For the text-containing cell, return its midpoint in (x, y) coordinate format. 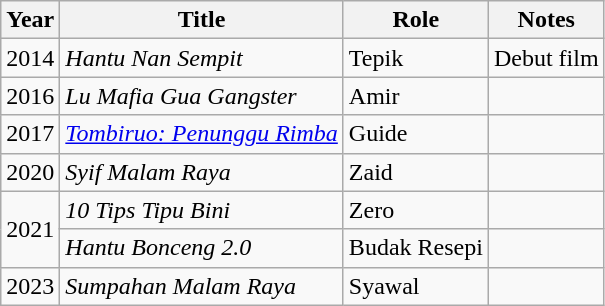
Hantu Bonceng 2.0 (202, 248)
Role (416, 20)
Zero (416, 210)
Lu Mafia Gua Gangster (202, 96)
Tepik (416, 58)
2023 (30, 286)
Title (202, 20)
Syif Malam Raya (202, 172)
2021 (30, 229)
10 Tips Tipu Bini (202, 210)
2016 (30, 96)
Amir (416, 96)
Syawal (416, 286)
Year (30, 20)
Budak Resepi (416, 248)
Notes (546, 20)
2017 (30, 134)
Tombiruo: Penunggu Rimba (202, 134)
Zaid (416, 172)
2020 (30, 172)
Hantu Nan Sempit (202, 58)
Sumpahan Malam Raya (202, 286)
Debut film (546, 58)
Guide (416, 134)
2014 (30, 58)
